Scan for the cell matching the given text and deliver its [X, Y] coordinate at center. 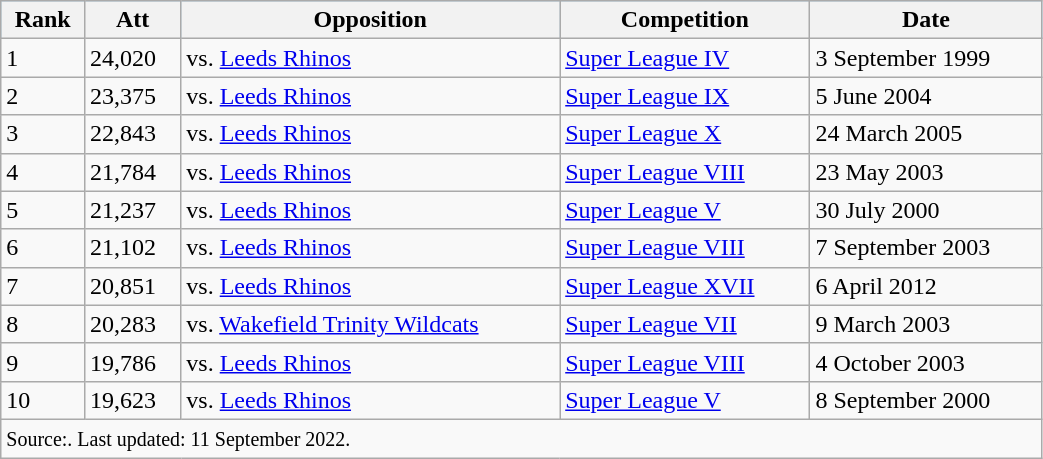
1 [43, 58]
21,237 [133, 210]
24,020 [133, 58]
21,784 [133, 172]
24 March 2005 [926, 134]
Competition [685, 20]
Super League VII [685, 324]
7 September 2003 [926, 248]
4 [43, 172]
8 [43, 324]
5 June 2004 [926, 96]
20,851 [133, 286]
vs. Wakefield Trinity Wildcats [370, 324]
Source:. Last updated: 11 September 2022. [522, 438]
9 [43, 362]
7 [43, 286]
Opposition [370, 20]
5 [43, 210]
Att [133, 20]
21,102 [133, 248]
Rank [43, 20]
20,283 [133, 324]
Super League IV [685, 58]
23,375 [133, 96]
3 [43, 134]
8 September 2000 [926, 400]
6 [43, 248]
30 July 2000 [926, 210]
3 September 1999 [926, 58]
Date [926, 20]
10 [43, 400]
Super League IX [685, 96]
22,843 [133, 134]
4 October 2003 [926, 362]
19,786 [133, 362]
Super League X [685, 134]
19,623 [133, 400]
6 April 2012 [926, 286]
23 May 2003 [926, 172]
2 [43, 96]
9 March 2003 [926, 324]
Super League XVII [685, 286]
